Search for the cell housing the specified text and yield its (x, y) center coordinate. 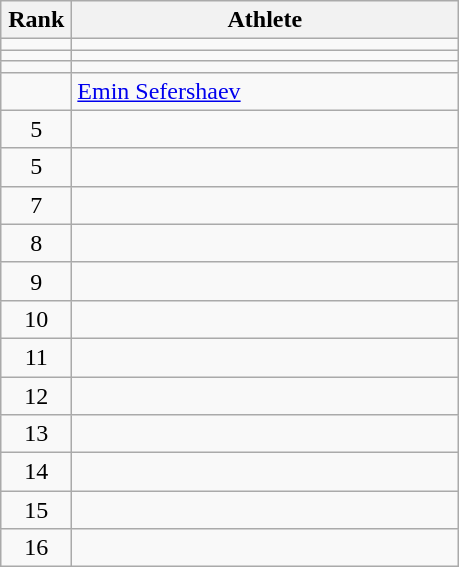
14 (36, 472)
10 (36, 319)
Rank (36, 20)
Athlete (265, 20)
11 (36, 357)
16 (36, 548)
15 (36, 510)
Emin Sefershaev (265, 91)
13 (36, 434)
7 (36, 205)
9 (36, 281)
8 (36, 243)
12 (36, 395)
